Find where the given text appears and provide that cell's center as (X, Y) coordinate. 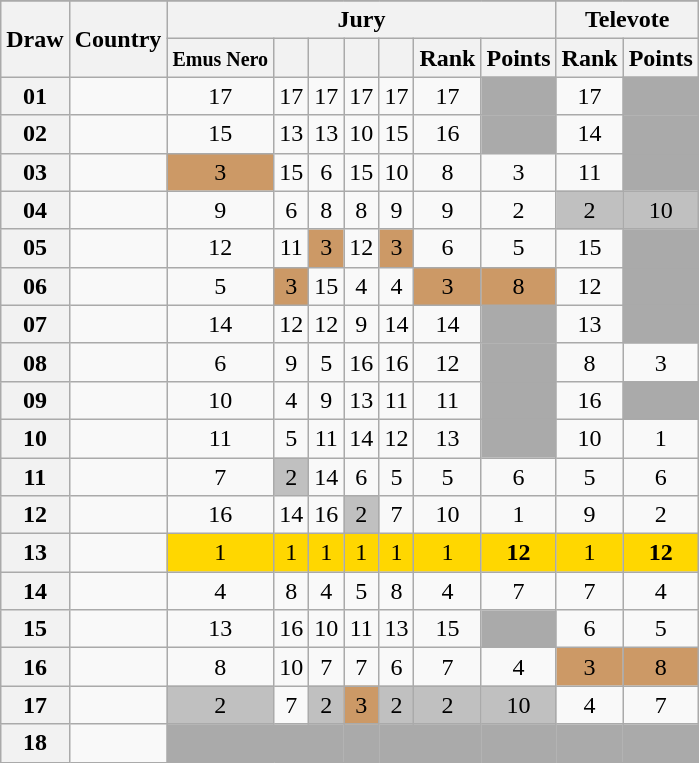
08 (35, 362)
Emus Nero (220, 58)
04 (35, 210)
Draw (35, 39)
Jury (362, 20)
06 (35, 286)
09 (35, 400)
05 (35, 248)
02 (35, 134)
01 (35, 96)
03 (35, 172)
18 (35, 743)
Televote (627, 20)
Country (118, 39)
07 (35, 324)
